Find where the given text appears and provide that cell's center as [X, Y] coordinate. 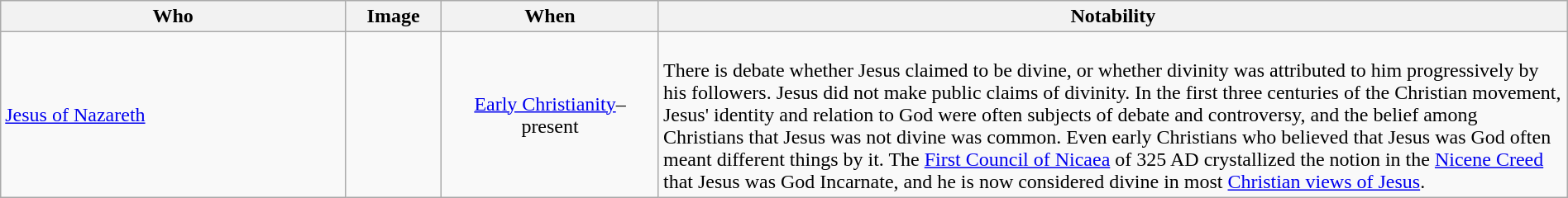
Early Christianity–present [551, 115]
When [551, 16]
Image [394, 16]
Notability [1113, 16]
Jesus of Nazareth [174, 115]
Who [174, 16]
